For the text-containing cell, return its midpoint in [X, Y] coordinate format. 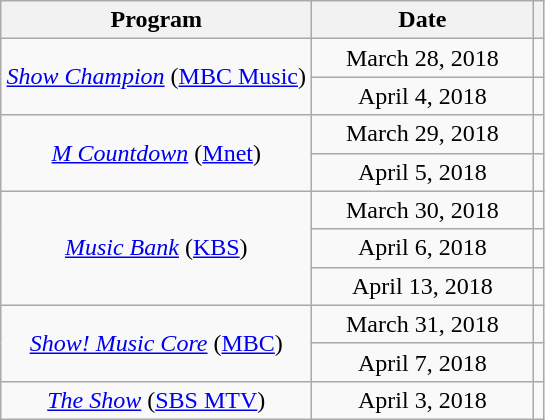
April 5, 2018 [422, 172]
March 31, 2018 [422, 324]
Date [422, 20]
Music Bank (KBS) [156, 248]
March 30, 2018 [422, 210]
Show! Music Core (MBC) [156, 343]
April 13, 2018 [422, 286]
April 6, 2018 [422, 248]
The Show (SBS MTV) [156, 400]
April 3, 2018 [422, 400]
M Countdown (Mnet) [156, 153]
April 4, 2018 [422, 96]
March 29, 2018 [422, 134]
April 7, 2018 [422, 362]
Program [156, 20]
March 28, 2018 [422, 58]
Show Champion (MBC Music) [156, 77]
